Return [X, Y] of the center of cell containing provided text 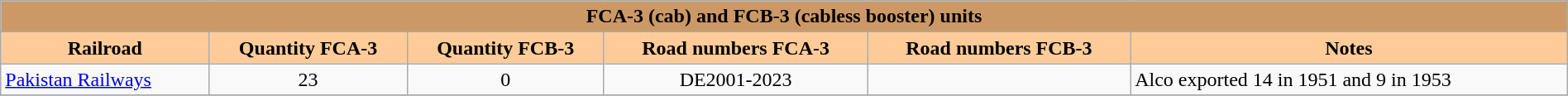
DE2001-2023 [736, 79]
FCA-3 (cab) and FCB-3 (cabless booster) units [784, 17]
Road numbers FCB-3 [999, 48]
23 [308, 79]
Quantity FCA-3 [308, 48]
Quantity FCB-3 [505, 48]
Road numbers FCA-3 [736, 48]
0 [505, 79]
Pakistan Railways [105, 79]
Alco exported 14 in 1951 and 9 in 1953 [1350, 79]
Railroad [105, 48]
Notes [1350, 48]
